Search for the cell housing the specified text and yield its [x, y] center coordinate. 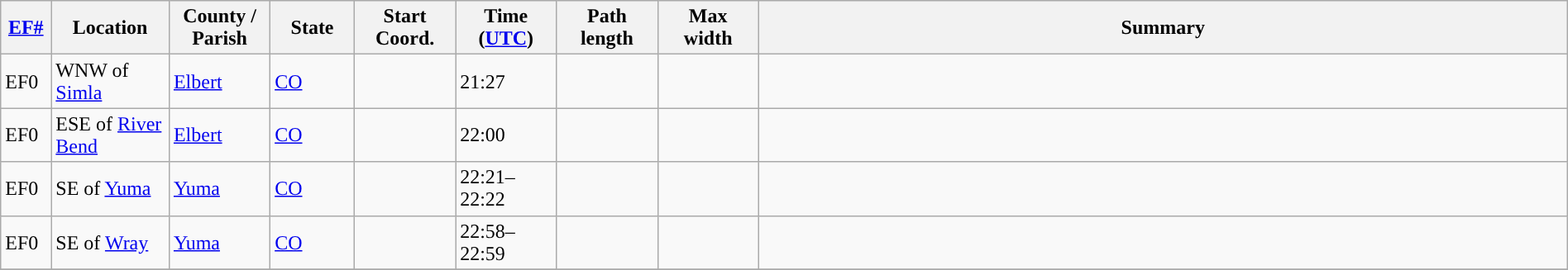
Time (UTC) [506, 28]
Path length [607, 28]
22:21–22:22 [506, 188]
Location [111, 28]
ESE of River Bend [111, 135]
Max width [708, 28]
SE of Wray [111, 243]
WNW of Simla [111, 81]
22:00 [506, 135]
County / Parish [219, 28]
State [313, 28]
Summary [1163, 28]
21:27 [506, 81]
SE of Yuma [111, 188]
EF# [26, 28]
Start Coord. [404, 28]
22:58–22:59 [506, 243]
